Detect which cell encompasses the target text, then output its (X, Y) center coordinate. 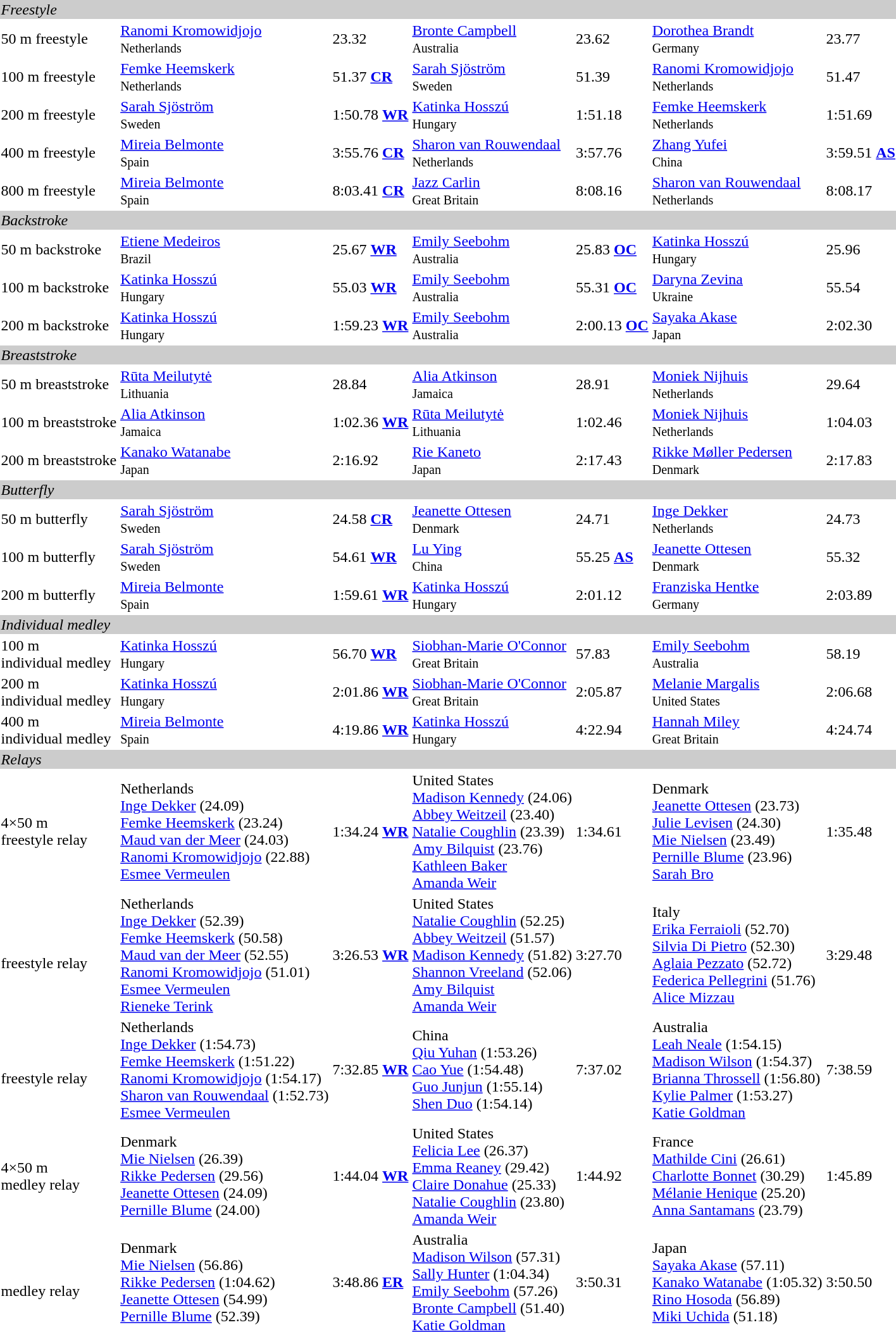
United StatesMadison Kennedy (24.06)Abbey Weitzeil (23.40)Natalie Coughlin (23.39)Amy Bilquist (23.76)Kathleen BakerAmanda Weir (492, 831)
3:27.70 (613, 955)
2:02.30 (861, 325)
1:35.48 (861, 831)
NetherlandsInge Dekker (52.39)Femke Heemskerk (50.58)Maud van der Meer (52.55)Ranomi Kromowidjojo (51.01)Esmee VermeulenRieneke Terink (225, 955)
1:51.18 (613, 115)
3:55.76 CR (371, 153)
55.03 WR (371, 287)
NetherlandsInge Dekker (24.09)Femke Heemskerk (23.24)Maud van der Meer (24.03)Ranomi Kromowidjojo (22.88)Esmee Vermeulen (225, 831)
400 mindividual medley (59, 730)
1:04.03 (861, 423)
51.47 (861, 77)
200 mindividual medley (59, 692)
4:24.74 (861, 730)
1:51.69 (861, 115)
200 m breaststroke (59, 461)
100 m butterfly (59, 557)
58.19 (861, 654)
Franziska Hentke Germany (737, 595)
Dorothea Brandt Germany (737, 39)
50 m freestyle (59, 39)
3:29.48 (861, 955)
AustraliaLeah Neale (1:54.15)Madison Wilson (1:54.37)Brianna Throssell (1:56.80)Kylie Palmer (1:53.27)Katie Goldman (737, 1069)
Breaststroke (448, 355)
2:03.89 (861, 595)
8:03.41 CR (371, 191)
4:19.86 WR (371, 730)
200 m freestyle (59, 115)
4:22.94 (613, 730)
NetherlandsInge Dekker (1:54.73)Femke Heemskerk (1:51.22)Ranomi Kromowidjojo (1:54.17)Sharon van Rouwendaal (1:52.73)Esmee Vermeulen (225, 1069)
Bronte Campbell Australia (492, 39)
Lu Ying China (492, 557)
Jazz Carlin Great Britain (492, 191)
23.62 (613, 39)
7:37.02 (613, 1069)
8:08.17 (861, 191)
DenmarkJeanette Ottesen (23.73)Julie Levisen (24.30)Mie Nielsen (23.49)Pernille Blume (23.96)Sarah Bro (737, 831)
24.58 CR (371, 519)
1:44.04 WR (371, 1176)
Sayaka Akase Japan (737, 325)
23.32 (371, 39)
Daryna Zevina Ukraine (737, 287)
50 m butterfly (59, 519)
2:16.92 (371, 461)
2:01.12 (613, 595)
1:59.23 WR (371, 325)
FranceMathilde Cini (26.61)Charlotte Bonnet (30.29)Mélanie Henique (25.20)Anna Santamans (23.79) (737, 1176)
1:02.36 WR (371, 423)
29.64 (861, 385)
ItalyErika Ferraioli (52.70)Silvia Di Pietro (52.30)Aglaia Pezzato (52.72)Federica Pellegrini (51.76)Alice Mizzau (737, 955)
DenmarkMie Nielsen (26.39)Rikke Pedersen (29.56)Jeanette Ottesen (24.09)Pernille Blume (24.00) (225, 1176)
Etiene Medeiros Brazil (225, 249)
25.83 OC (613, 249)
7:32.85 WR (371, 1069)
4×50 mmedley relay (59, 1176)
100 mindividual medley (59, 654)
2:17.83 (861, 461)
23.77 (861, 39)
50 m breaststroke (59, 385)
55.32 (861, 557)
400 m freestyle (59, 153)
24.73 (861, 519)
3:57.76 (613, 153)
3:59.51 AS (861, 153)
Butterfly (448, 490)
50 m backstroke (59, 249)
200 m backstroke (59, 325)
3:26.53 WR (371, 955)
Rikke Møller Pedersen Denmark (737, 461)
55.25 AS (613, 557)
1:34.24 WR (371, 831)
100 m backstroke (59, 287)
Zhang Yufei China (737, 153)
2:06.68 (861, 692)
ChinaQiu Yuhan (1:53.26)Cao Yue (1:54.48)Guo Junjun (1:55.14)Shen Duo (1:54.14) (492, 1069)
25.96 (861, 249)
1:45.89 (861, 1176)
Hannah Miley Great Britain (737, 730)
8:08.16 (613, 191)
100 m breaststroke (59, 423)
Freestyle (448, 9)
Relays (448, 759)
Inge Dekker Netherlands (737, 519)
2:01.86 WR (371, 692)
Rie Kaneto Japan (492, 461)
25.67 WR (371, 249)
Melanie Margalis United States (737, 692)
55.54 (861, 287)
Individual medley (448, 625)
28.84 (371, 385)
2:17.43 (613, 461)
2:00.13 OC (613, 325)
United StatesNatalie Coughlin (52.25)Abbey Weitzeil (51.57)Madison Kennedy (51.82)Shannon Vreeland (52.06)Amy BilquistAmanda Weir (492, 955)
51.39 (613, 77)
100 m freestyle (59, 77)
57.83 (613, 654)
4×50 mfreestyle relay (59, 831)
51.37 CR (371, 77)
United StatesFelicia Lee (26.37)Emma Reaney (29.42)Claire Donahue (25.33)Natalie Coughlin (23.80)Amanda Weir (492, 1176)
1:02.46 (613, 423)
Kanako Watanabe Japan (225, 461)
1:44.92 (613, 1176)
Backstroke (448, 220)
200 m butterfly (59, 595)
54.61 WR (371, 557)
1:50.78 WR (371, 115)
7:38.59 (861, 1069)
1:34.61 (613, 831)
2:05.87 (613, 692)
24.71 (613, 519)
56.70 WR (371, 654)
28.91 (613, 385)
55.31 OC (613, 287)
800 m freestyle (59, 191)
1:59.61 WR (371, 595)
